Return the [X, Y] coordinate for the center point of the cell that contains the specified text.  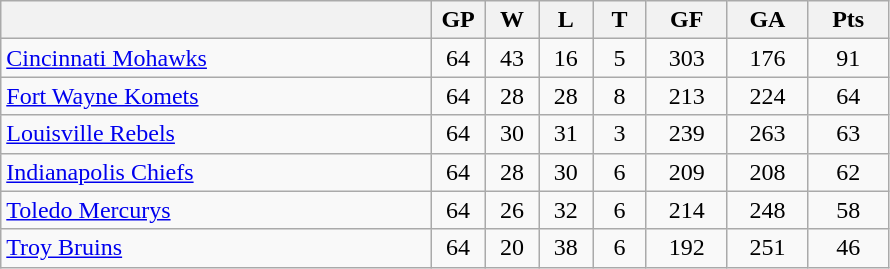
62 [848, 172]
58 [848, 210]
209 [686, 172]
213 [686, 96]
248 [768, 210]
GF [686, 20]
63 [848, 134]
W [512, 20]
32 [566, 210]
Toledo Mercurys [216, 210]
43 [512, 58]
GA [768, 20]
224 [768, 96]
239 [686, 134]
303 [686, 58]
Troy Bruins [216, 248]
46 [848, 248]
L [566, 20]
5 [620, 58]
Pts [848, 20]
20 [512, 248]
263 [768, 134]
38 [566, 248]
31 [566, 134]
214 [686, 210]
26 [512, 210]
3 [620, 134]
8 [620, 96]
Louisville Rebels [216, 134]
Fort Wayne Komets [216, 96]
Cincinnati Mohawks [216, 58]
Indianapolis Chiefs [216, 172]
176 [768, 58]
T [620, 20]
192 [686, 248]
251 [768, 248]
16 [566, 58]
91 [848, 58]
GP [458, 20]
208 [768, 172]
